Extract the (x, y) coordinate from the center of the cell holding the provided text.  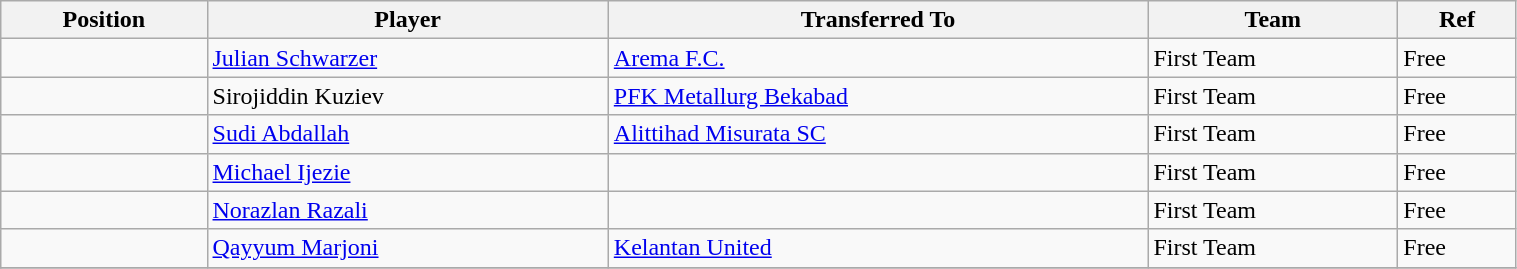
Sudi Abdallah (408, 134)
PFK Metallurg Bekabad (878, 96)
Qayyum Marjoni (408, 248)
Alittihad Misurata SC (878, 134)
Team (1273, 20)
Kelantan United (878, 248)
Michael Ijezie (408, 172)
Julian Schwarzer (408, 58)
Transferred To (878, 20)
Position (104, 20)
Sirojiddin Kuziev (408, 96)
Arema F.C. (878, 58)
Ref (1457, 20)
Norazlan Razali (408, 210)
Player (408, 20)
